Scan for the cell matching the given text and deliver its (x, y) coordinate at center. 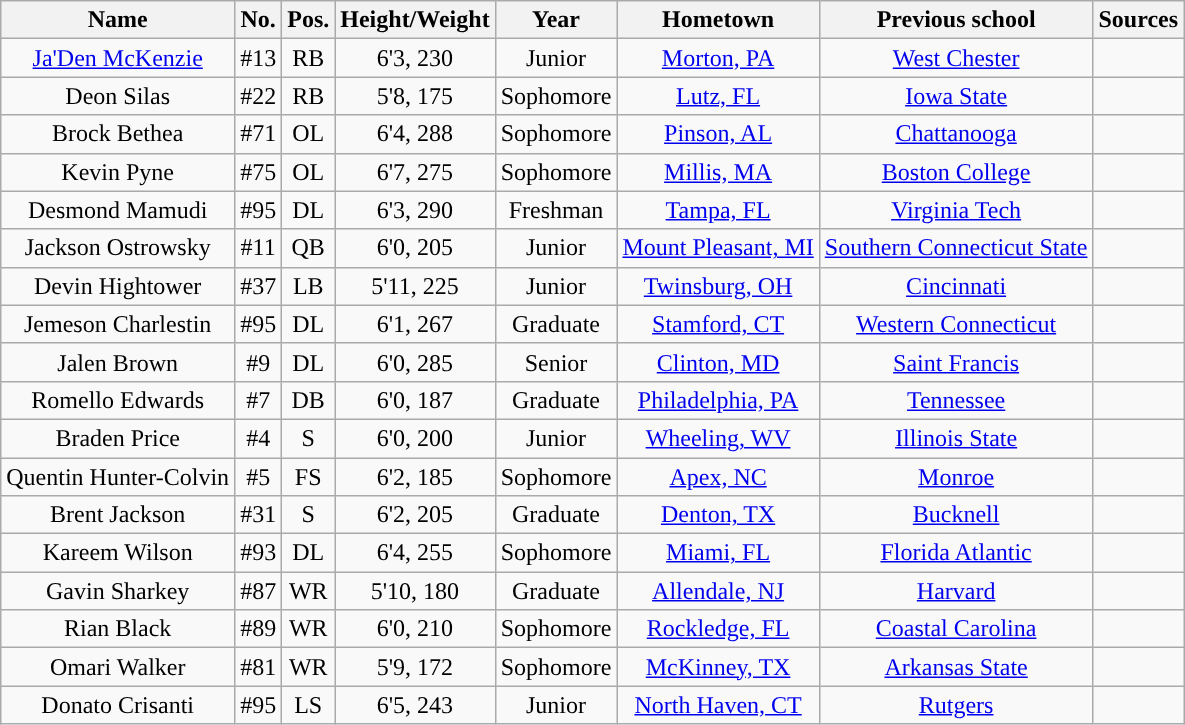
6'2, 185 (415, 477)
5'10, 180 (415, 591)
LS (308, 705)
FS (308, 477)
Coastal Carolina (956, 629)
Southern Connecticut State (956, 248)
6'1, 267 (415, 324)
#71 (258, 134)
Rutgers (956, 705)
Brock Bethea (118, 134)
Tennessee (956, 400)
Morton, PA (718, 58)
McKinney, TX (718, 667)
#11 (258, 248)
Chattanooga (956, 134)
Arkansas State (956, 667)
Miami, FL (718, 553)
Height/Weight (415, 20)
Monroe (956, 477)
Kareem Wilson (118, 553)
Rian Black (118, 629)
Millis, MA (718, 172)
Denton, TX (718, 515)
6'0, 187 (415, 400)
Freshman (556, 210)
Devin Hightower (118, 286)
West Chester (956, 58)
Pos. (308, 20)
#81 (258, 667)
6'4, 255 (415, 553)
6'0, 205 (415, 248)
Tampa, FL (718, 210)
#4 (258, 438)
6'5, 243 (415, 705)
#93 (258, 553)
Virginia Tech (956, 210)
Western Connecticut (956, 324)
#7 (258, 400)
Stamford, CT (718, 324)
#37 (258, 286)
Deon Silas (118, 96)
#22 (258, 96)
#31 (258, 515)
#89 (258, 629)
6'0, 285 (415, 362)
6'0, 200 (415, 438)
QB (308, 248)
Name (118, 20)
Quentin Hunter-Colvin (118, 477)
6'4, 288 (415, 134)
Boston College (956, 172)
Illinois State (956, 438)
#5 (258, 477)
Romello Edwards (118, 400)
Cincinnati (956, 286)
#75 (258, 172)
Iowa State (956, 96)
#13 (258, 58)
#9 (258, 362)
6'3, 290 (415, 210)
Rockledge, FL (718, 629)
6'3, 230 (415, 58)
Pinson, AL (718, 134)
Jalen Brown (118, 362)
Previous school (956, 20)
Philadelphia, PA (718, 400)
Harvard (956, 591)
Hometown (718, 20)
Bucknell (956, 515)
Twinsburg, OH (718, 286)
Year (556, 20)
Clinton, MD (718, 362)
Braden Price (118, 438)
5'9, 172 (415, 667)
5'11, 225 (415, 286)
Jackson Ostrowsky (118, 248)
North Haven, CT (718, 705)
Jemeson Charlestin (118, 324)
Kevin Pyne (118, 172)
6'0, 210 (415, 629)
Omari Walker (118, 667)
Lutz, FL (718, 96)
Senior (556, 362)
No. (258, 20)
LB (308, 286)
Saint Francis (956, 362)
DB (308, 400)
Florida Atlantic (956, 553)
Apex, NC (718, 477)
Desmond Mamudi (118, 210)
Allendale, NJ (718, 591)
6'2, 205 (415, 515)
Brent Jackson (118, 515)
Gavin Sharkey (118, 591)
6'7, 275 (415, 172)
Donato Crisanti (118, 705)
Wheeling, WV (718, 438)
Ja'Den McKenzie (118, 58)
#87 (258, 591)
Sources (1138, 20)
Mount Pleasant, MI (718, 248)
5'8, 175 (415, 96)
